Detect which cell encompasses the target text, then output its (X, Y) center coordinate. 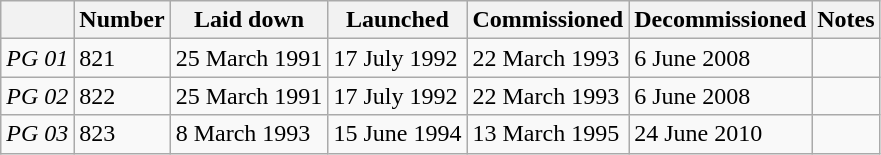
822 (122, 96)
Decommissioned (720, 20)
PG 01 (38, 58)
24 June 2010 (720, 134)
8 March 1993 (249, 134)
Laid down (249, 20)
Launched (398, 20)
PG 03 (38, 134)
821 (122, 58)
15 June 1994 (398, 134)
Notes (846, 20)
823 (122, 134)
Commissioned (548, 20)
Number (122, 20)
PG 02 (38, 96)
13 March 1995 (548, 134)
